Capture the cell that displays the provided text and extract its [x, y] central coordinate. 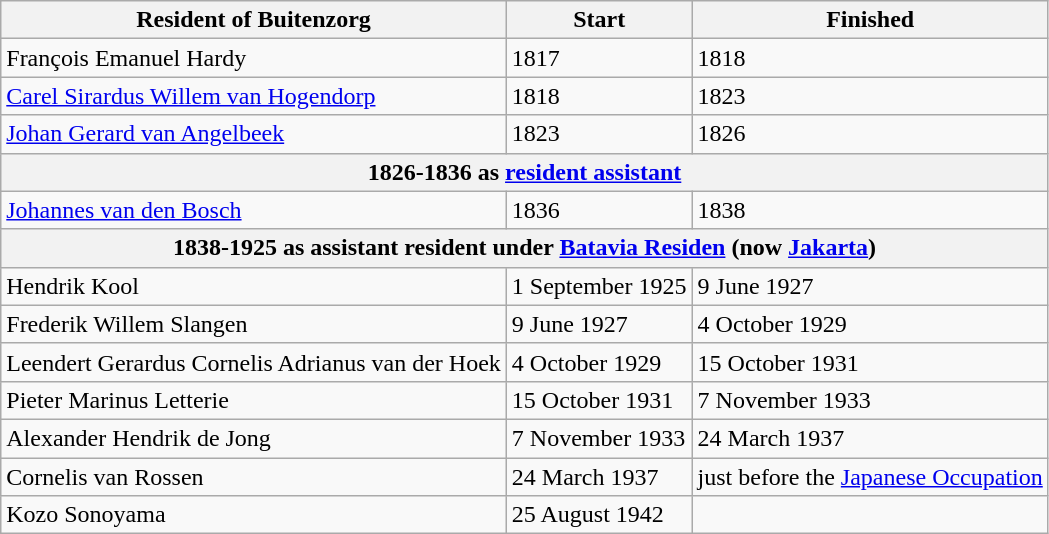
Carel Sirardus Willem van Hogendorp [254, 96]
1836 [599, 210]
François Emanuel Hardy [254, 58]
1838 [870, 210]
25 August 1942 [599, 515]
Start [599, 20]
1826 [870, 134]
Johan Gerard van Angelbeek [254, 134]
1838-1925 as assistant resident under Batavia Residen (now Jakarta) [525, 248]
Leendert Gerardus Cornelis Adrianus van der Hoek [254, 362]
Finished [870, 20]
just before the Japanese Occupation [870, 477]
Resident of Buitenzorg [254, 20]
Johannes van den Bosch [254, 210]
1817 [599, 58]
Kozo Sonoyama [254, 515]
Alexander Hendrik de Jong [254, 438]
Cornelis van Rossen [254, 477]
1826-1836 as resident assistant [525, 172]
1 September 1925 [599, 286]
Hendrik Kool [254, 286]
Pieter Marinus Letterie [254, 400]
Frederik Willem Slangen [254, 324]
